Identify which cell holds the provided text, then report its [X, Y] central coordinate. 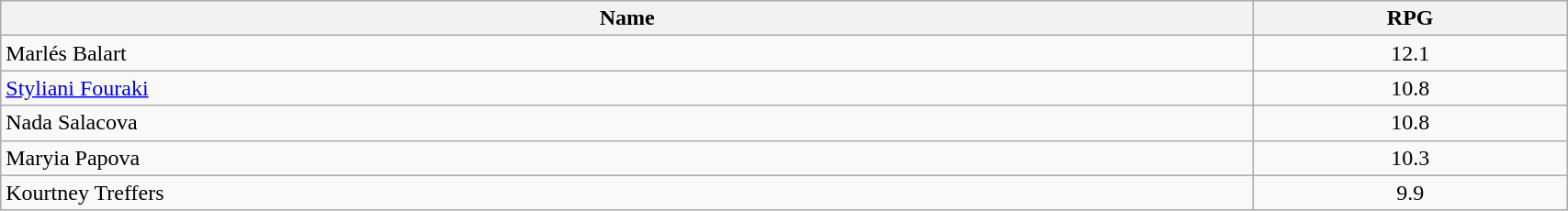
Marlés Balart [627, 53]
Kourtney Treffers [627, 193]
Name [627, 18]
12.1 [1411, 53]
Nada Salacova [627, 123]
9.9 [1411, 193]
Styliani Fouraki [627, 88]
Maryia Papova [627, 158]
10.3 [1411, 158]
RPG [1411, 18]
